Search for the cell housing the specified text and yield its (x, y) center coordinate. 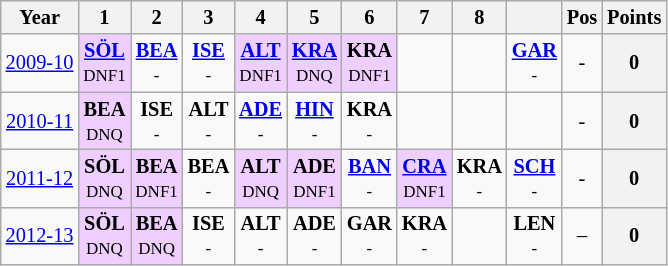
ALTDNQ (260, 178)
ALTDNF1 (260, 63)
CRADNF1 (424, 178)
HIN- (314, 121)
KRADNF1 (370, 63)
LEN- (534, 236)
1 (104, 17)
4 (260, 17)
2011-12 (40, 178)
5 (314, 17)
2009-10 (40, 63)
Pos (582, 17)
ADEDNF1 (314, 178)
2012-13 (40, 236)
Year (40, 17)
2010-11 (40, 121)
2 (157, 17)
7 (424, 17)
BEADNF1 (157, 178)
3 (209, 17)
8 (480, 17)
Points (634, 17)
SÖLDNF1 (104, 63)
BAN- (370, 178)
SCH- (534, 178)
– (582, 236)
6 (370, 17)
KRADNQ (314, 63)
